Output the (x, y) coordinate of the center of the cell containing the given text.  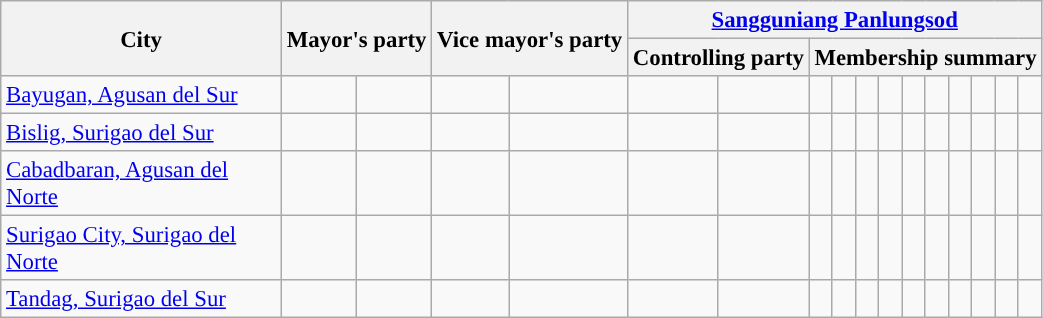
Bislig, Surigao del Sur (142, 133)
Controlling party (719, 58)
Tandag, Surigao del Sur (142, 299)
Membership summary (926, 58)
Sangguniang Panlungsod (835, 20)
Cabadbaran, Agusan del Norte (142, 184)
Mayor's party (356, 38)
City (142, 38)
Bayugan, Agusan del Sur (142, 95)
Surigao City, Surigao del Norte (142, 248)
Vice mayor's party (530, 38)
